Return [X, Y] of the center of cell containing provided text 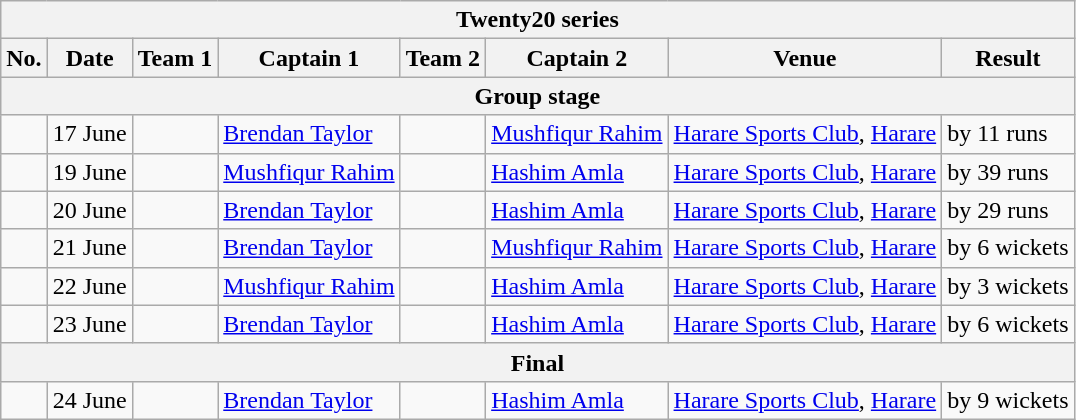
Group stage [538, 96]
Twenty20 series [538, 20]
Team 2 [443, 58]
Result [1008, 58]
Date [90, 58]
by 39 runs [1008, 172]
19 June [90, 172]
No. [24, 58]
Team 1 [175, 58]
22 June [90, 286]
20 June [90, 210]
24 June [90, 400]
by 3 wickets [1008, 286]
Final [538, 362]
23 June [90, 324]
17 June [90, 134]
Venue [805, 58]
by 11 runs [1008, 134]
Captain 1 [309, 58]
by 9 wickets [1008, 400]
21 June [90, 248]
by 29 runs [1008, 210]
Captain 2 [577, 58]
